Return (x, y) of the center of cell containing provided text 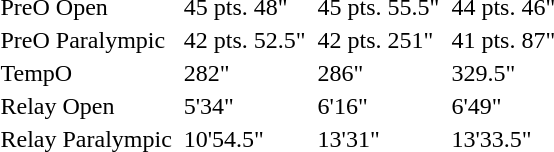
251" (414, 40)
5'34" (244, 106)
286" (378, 73)
41 pts. (484, 40)
52.5" (280, 40)
282" (244, 73)
6'16" (378, 106)
